Identify which cell holds the provided text, then report its [X, Y] central coordinate. 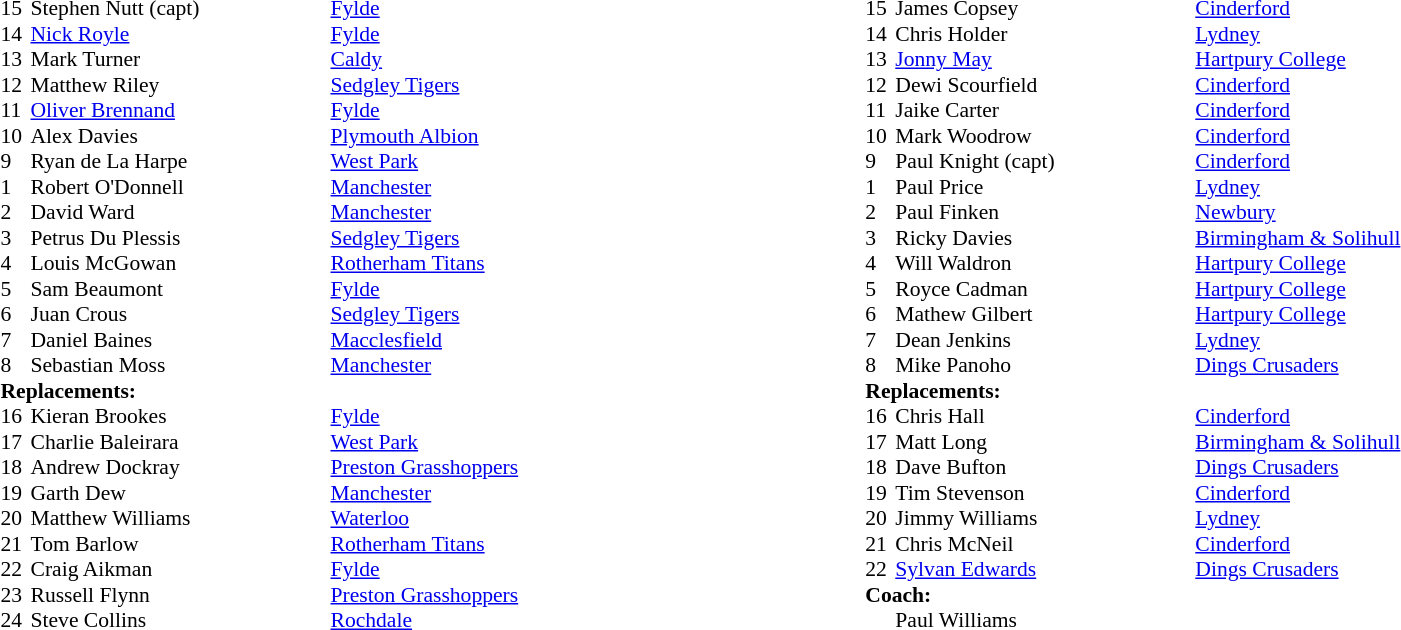
Oliver Brennand [180, 111]
Petrus Du Plessis [180, 238]
Mike Panoho [1045, 365]
Dave Bufton [1045, 467]
Macclesfield [424, 340]
Garth Dew [180, 493]
Will Waldron [1045, 263]
Alex Davies [180, 136]
Mark Turner [180, 59]
Dean Jenkins [1045, 340]
Andrew Dockray [180, 467]
Robert O'Donnell [180, 187]
Mark Woodrow [1045, 136]
Waterloo [424, 519]
David Ward [180, 213]
Craig Aikman [180, 569]
Matthew Riley [180, 85]
Chris Hall [1045, 417]
23 [15, 595]
Ryan de La Harpe [180, 161]
Sam Beaumont [180, 289]
Tim Stevenson [1045, 493]
Chris Holder [1045, 34]
Paul Finken [1045, 213]
Louis McGowan [180, 263]
Jimmy Williams [1045, 519]
Matt Long [1045, 442]
Royce Cadman [1045, 289]
Plymouth Albion [424, 136]
Dewi Scourfield [1045, 85]
Jaike Carter [1045, 111]
Ricky Davies [1045, 238]
Matthew Williams [180, 519]
Caldy [424, 59]
Daniel Baines [180, 340]
Coach: [1132, 595]
Mathew Gilbert [1045, 315]
Tom Barlow [180, 544]
Jonny May [1045, 59]
Paul Price [1045, 187]
Russell Flynn [180, 595]
Paul Knight (capt) [1045, 161]
Kieran Brookes [180, 417]
Sebastian Moss [180, 365]
Newbury [1298, 213]
Juan Crous [180, 315]
Nick Royle [180, 34]
Sylvan Edwards [1045, 569]
Charlie Baleirara [180, 442]
Chris McNeil [1045, 544]
